Provide the [X, Y] coordinate of the cell's center where the given text is located.  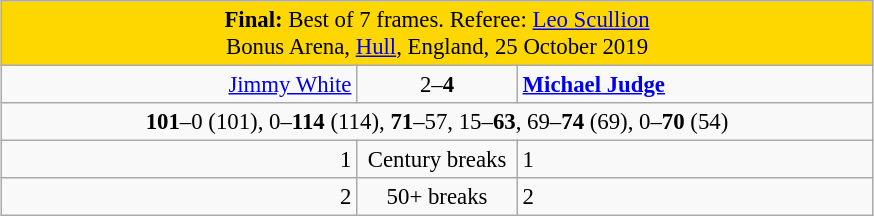
2–4 [438, 85]
Michael Judge [695, 85]
Century breaks [438, 160]
Final: Best of 7 frames. Referee: Leo Scullion Bonus Arena, Hull, England, 25 October 2019 [437, 34]
101–0 (101), 0–114 (114), 71–57, 15–63, 69–74 (69), 0–70 (54) [437, 122]
50+ breaks [438, 197]
Jimmy White [179, 85]
